Scan for the cell matching the given text and deliver its [X, Y] coordinate at center. 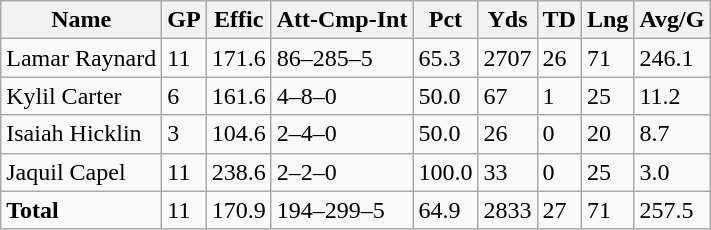
6 [184, 96]
Total [82, 210]
11.2 [672, 96]
GP [184, 20]
Pct [446, 20]
Att-Cmp-Int [342, 20]
2833 [508, 210]
238.6 [238, 172]
257.5 [672, 210]
170.9 [238, 210]
67 [508, 96]
2707 [508, 58]
Effic [238, 20]
4–8–0 [342, 96]
1 [559, 96]
8.7 [672, 134]
2–2–0 [342, 172]
3.0 [672, 172]
20 [607, 134]
64.9 [446, 210]
Name [82, 20]
Avg/G [672, 20]
171.6 [238, 58]
104.6 [238, 134]
194–299–5 [342, 210]
Yds [508, 20]
2–4–0 [342, 134]
TD [559, 20]
86–285–5 [342, 58]
161.6 [238, 96]
33 [508, 172]
65.3 [446, 58]
Lng [607, 20]
246.1 [672, 58]
27 [559, 210]
Isaiah Hicklin [82, 134]
Jaquil Capel [82, 172]
3 [184, 134]
Lamar Raynard [82, 58]
100.0 [446, 172]
Kylil Carter [82, 96]
